Identify which cell holds the provided text, then report its [x, y] central coordinate. 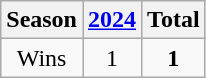
Total [174, 20]
Season [42, 20]
Wins [42, 58]
2024 [112, 20]
